Determine the (X, Y) coordinate at the center of the cell enclosing the given text.  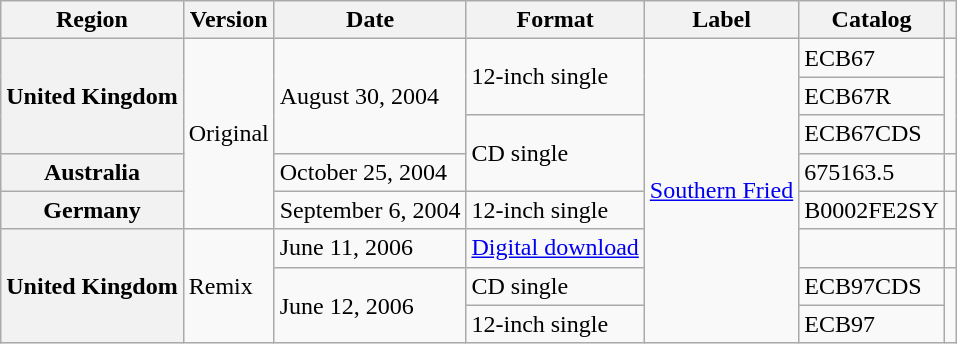
June 11, 2006 (370, 248)
B0002FE2SY (872, 210)
Catalog (872, 20)
ECB97 (872, 324)
Version (228, 20)
Label (721, 20)
Date (370, 20)
September 6, 2004 (370, 210)
ECB97CDS (872, 286)
ECB67 (872, 58)
Region (92, 20)
Australia (92, 172)
October 25, 2004 (370, 172)
June 12, 2006 (370, 305)
August 30, 2004 (370, 96)
Digital download (555, 248)
Southern Fried (721, 191)
Original (228, 134)
675163.5 (872, 172)
Germany (92, 210)
ECB67R (872, 96)
Remix (228, 286)
ECB67CDS (872, 134)
Format (555, 20)
